Capture the cell that displays the provided text and extract its [x, y] central coordinate. 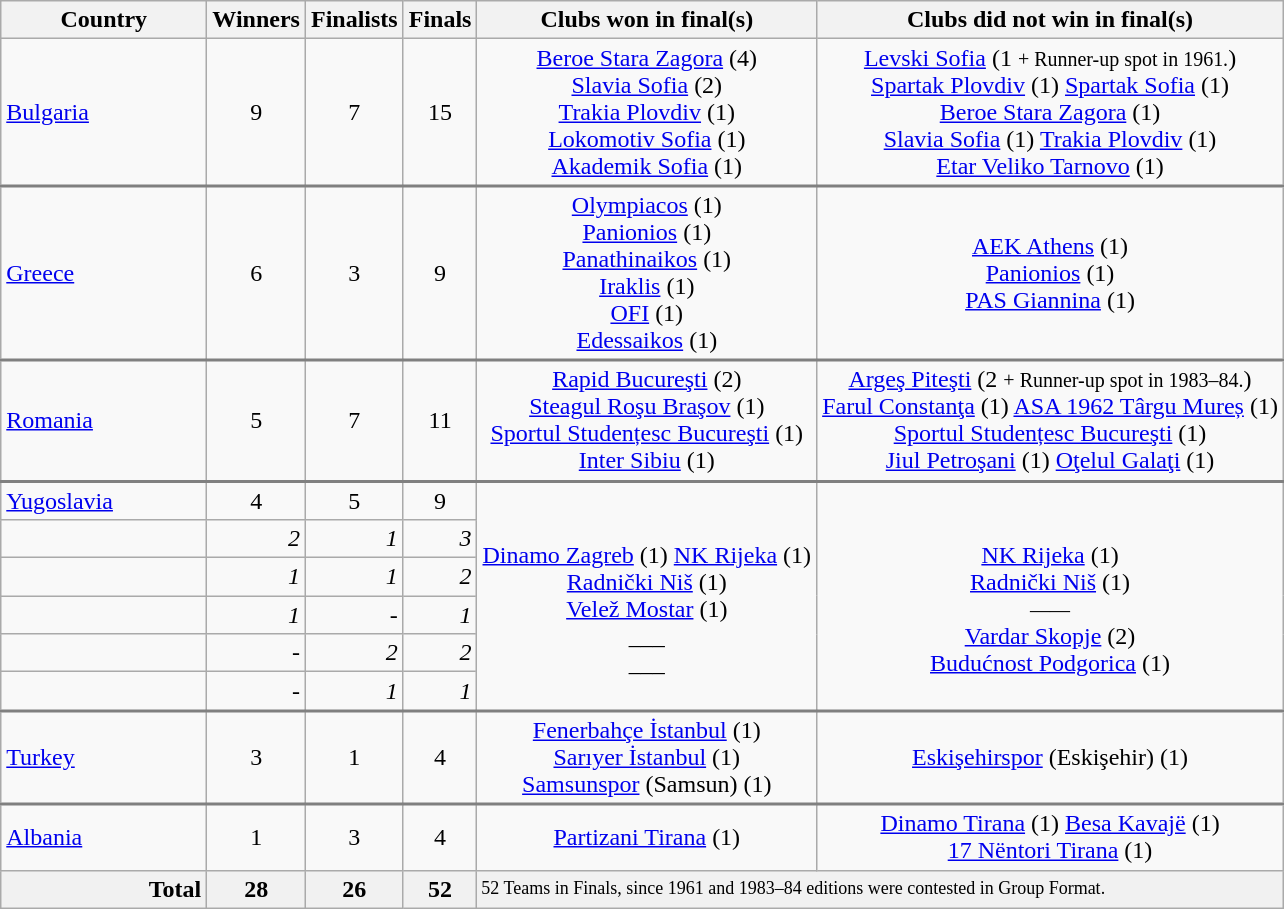
Olympiacos (1)Panionios (1)Panathinaikos (1)Iraklis (1)OFI (1)Edessaikos (1) [647, 274]
NK Rijeka (1) Radnički Niš (1) —— Vardar Skopje (2) Budućnost Podgorica (1) [1050, 596]
Country [104, 20]
26 [354, 889]
Clubs did not win in final(s) [1050, 20]
11 [440, 420]
Finals [440, 20]
28 [256, 889]
Turkey [104, 758]
Yugoslavia [104, 500]
Partizani Tirana (1) [647, 837]
6 [256, 274]
Romania [104, 420]
Albania [104, 837]
Rapid Bucureşti (2) Steagul Roşu Braşov (1)Sportul Studențesc Bucureşti (1)Inter Sibiu (1) [647, 420]
Eskişehirspor (Eskişehir) (1) [1050, 758]
Clubs won in final(s) [647, 20]
Dinamo Zagreb (1) NK Rijeka (1) Radnički Niš (1) Velež Mostar (1) ___ ___ [647, 596]
Greece [104, 274]
AEK Athens (1)Panionios (1)PAS Giannina (1) [1050, 274]
Winners [256, 20]
Fenerbahçe İstanbul (1)Sarıyer İstanbul (1)Samsunspor (Samsun) (1) [647, 758]
Beroe Stara Zagora (4) Slavia Sofia (2) Trakia Plovdiv (1)Lokomotiv Sofia (1)Akademik Sofia (1) [647, 112]
Finalists [354, 20]
52 Teams in Finals, since 1961 and 1983–84 editions were contested in Group Format. [880, 889]
52 [440, 889]
Dinamo Tirana (1) Besa Kavajë (1)17 Nëntori Tirana (1) [1050, 837]
Bulgaria [104, 112]
15 [440, 112]
Total [104, 889]
